Detect which cell encompasses the target text, then output its [x, y] center coordinate. 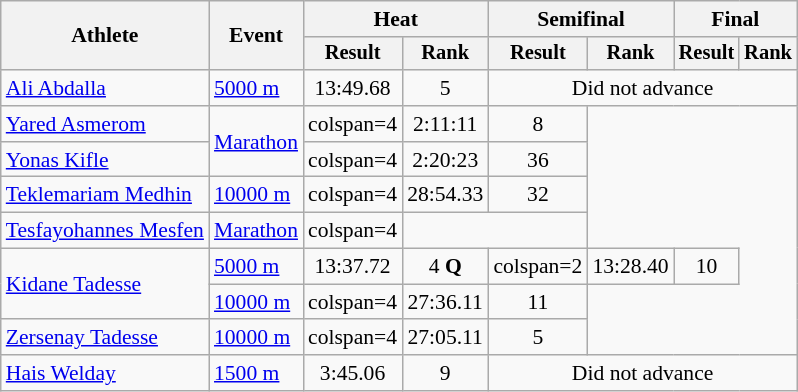
Yared Asmerom [105, 124]
2:11:11 [445, 124]
Teklemariam Medhin [105, 195]
2:20:23 [445, 160]
32 [538, 195]
8 [538, 124]
13:28.40 [630, 267]
3:45.06 [352, 373]
colspan=2 [538, 267]
27:36.11 [445, 302]
Kidane Tadesse [105, 284]
Athlete [105, 36]
10 [707, 267]
Heat [396, 19]
Ali Abdalla [105, 88]
4 Q [445, 267]
36 [538, 160]
Hais Welday [105, 373]
1500 m [256, 373]
11 [538, 302]
Zersenay Tadesse [105, 338]
27:05.11 [445, 338]
28:54.33 [445, 195]
Event [256, 36]
9 [445, 373]
Yonas Kifle [105, 160]
Semifinal [580, 19]
13:37.72 [352, 267]
Tesfayohannes Mesfen [105, 231]
13:49.68 [352, 88]
Final [736, 19]
